For the text-containing cell, return its midpoint in [X, Y] coordinate format. 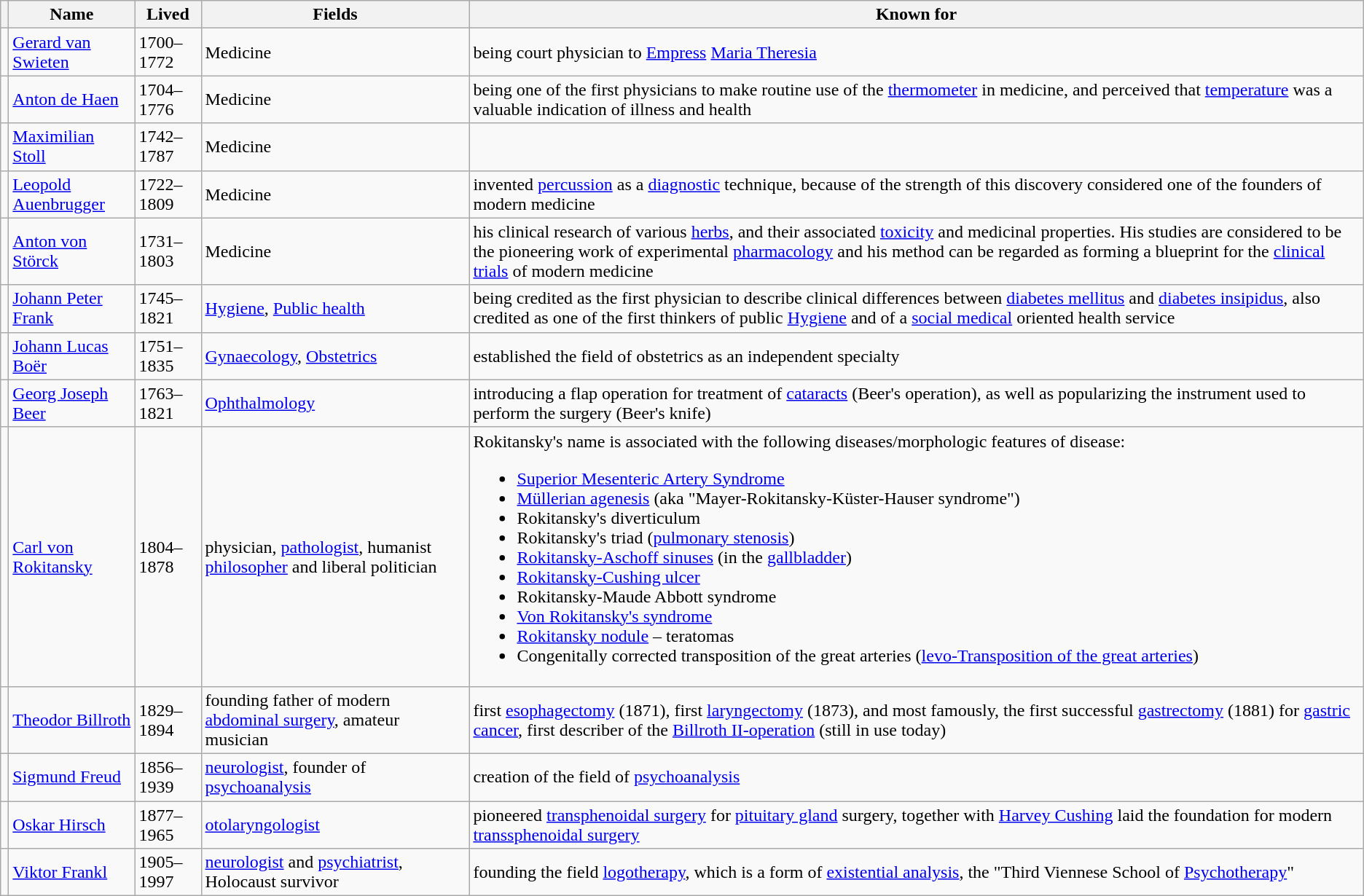
1742–1787 [168, 147]
Theodor Billroth [71, 720]
Carl von Rokitansky [71, 557]
creation of the field of psychoanalysis [917, 777]
pioneered transphenoidal surgery for pituitary gland surgery, together with Harvey Cushing laid the foundation for modern transsphenoidal surgery [917, 825]
1804–1878 [168, 557]
otolaryngologist [335, 825]
Viktor Frankl [71, 873]
Georg Joseph Beer [71, 404]
Maximilian Stoll [71, 147]
Oskar Hirsch [71, 825]
1722–1809 [168, 194]
1704–1776 [168, 99]
physician, pathologist, humanist philosopher and liberal politician [335, 557]
1856–1939 [168, 777]
Anton von Störck [71, 251]
Name [71, 15]
1763–1821 [168, 404]
Lived [168, 15]
founding the field logotherapy, which is a form of existential analysis, the "Third Viennese School of Psychotherapy" [917, 873]
Gerard van Swieten [71, 52]
Gynaecology, Obstetrics [335, 355]
1745–1821 [168, 309]
founding father of modern abdominal surgery, amateur musician [335, 720]
Ophthalmology [335, 404]
being court physician to Empress Maria Theresia [917, 52]
Hygiene, Public health [335, 309]
Johann Peter Frank [71, 309]
Johann Lucas Boër [71, 355]
invented percussion as a diagnostic technique, because of the strength of this discovery considered one of the founders of modern medicine [917, 194]
neurologist, founder of psychoanalysis [335, 777]
1877–1965 [168, 825]
neurologist and psychiatrist, Holocaust survivor [335, 873]
Fields [335, 15]
Leopold Auenbrugger [71, 194]
Sigmund Freud [71, 777]
Anton de Haen [71, 99]
1905–1997 [168, 873]
Known for [917, 15]
1751–1835 [168, 355]
1700–1772 [168, 52]
established the field of obstetrics as an independent specialty [917, 355]
1731–1803 [168, 251]
1829–1894 [168, 720]
